Identify which cell holds the provided text, then report its (x, y) central coordinate. 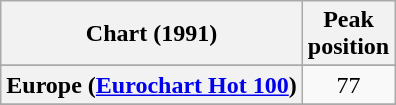
Europe (Eurochart Hot 100) (152, 85)
Peakposition (348, 34)
77 (348, 85)
Chart (1991) (152, 34)
